Find where the given text appears and provide that cell's center as (x, y) coordinate. 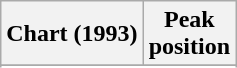
Chart (1993) (72, 34)
Peakposition (189, 34)
